Search for the cell housing the specified text and yield its (X, Y) center coordinate. 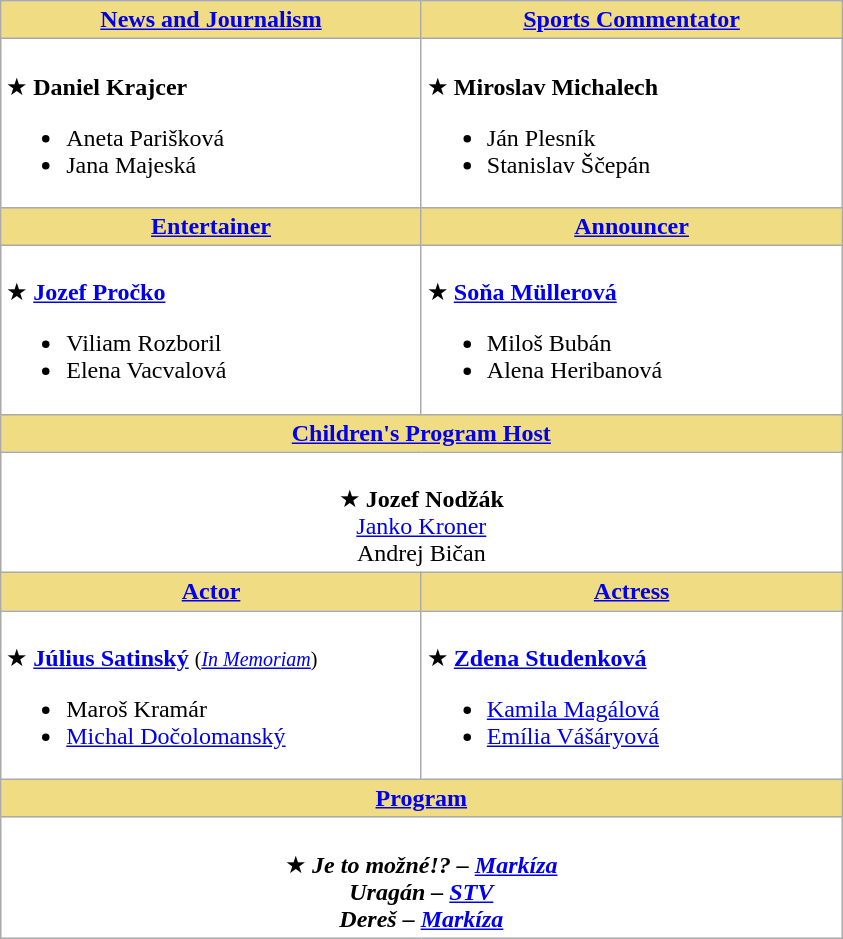
★ Jozef PročkoViliam RozborilElena Vacvalová (212, 330)
Entertainer (212, 226)
Actor (212, 592)
★ Soňa MüllerováMiloš BubánAlena Heribanová (632, 330)
Children's Program Host (422, 433)
★ Daniel KrajcerAneta PariškováJana Majeská (212, 124)
News and Journalism (212, 20)
Announcer (632, 226)
★ Július Satinský (In Memoriam)Maroš KramárMichal Dočolomanský (212, 696)
Actress (632, 592)
★ Miroslav MichalechJán PlesníkStanislav Ščepán (632, 124)
★ Je to možné!? – Markíza Uragán – STV Dereš – Markíza (422, 878)
Program (422, 798)
★ Zdena StudenkováKamila MagálováEmília Vášáryová (632, 696)
Sports Commentator (632, 20)
★ Jozef Nodžák Janko Kroner Andrej Bičan (422, 512)
